Output the (X, Y) coordinate of the center of the cell containing the given text.  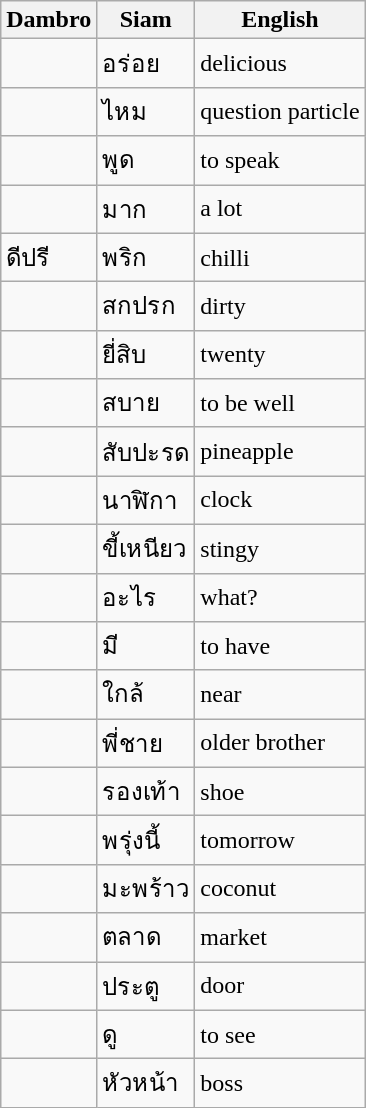
dirty (280, 306)
market (280, 938)
พี่ชาย (146, 744)
Dambro (49, 20)
ยี่สิบ (146, 354)
นาฬิกา (146, 500)
to be well (280, 404)
delicious (280, 64)
English (280, 20)
stingy (280, 548)
a lot (280, 208)
ตลาด (146, 938)
Siam (146, 20)
to have (280, 646)
door (280, 986)
older brother (280, 744)
near (280, 694)
ดู (146, 1034)
หัวหน้า (146, 1084)
พริก (146, 258)
ขี้เหนียว (146, 548)
ประตู (146, 986)
tomorrow (280, 840)
พูด (146, 160)
what? (280, 598)
to speak (280, 160)
มาก (146, 208)
to see (280, 1034)
สับปะรด (146, 452)
ดีปรี (49, 258)
shoe (280, 792)
รองเท้า (146, 792)
พรุ่งนี้ (146, 840)
coconut (280, 888)
ใกล้ (146, 694)
สบาย (146, 404)
มะพร้าว (146, 888)
boss (280, 1084)
มี (146, 646)
clock (280, 500)
question particle (280, 112)
อะไร (146, 598)
pineapple (280, 452)
ไหม (146, 112)
twenty (280, 354)
สกปรก (146, 306)
อร่อย (146, 64)
chilli (280, 258)
